Find where the given text appears and provide that cell's center as (x, y) coordinate. 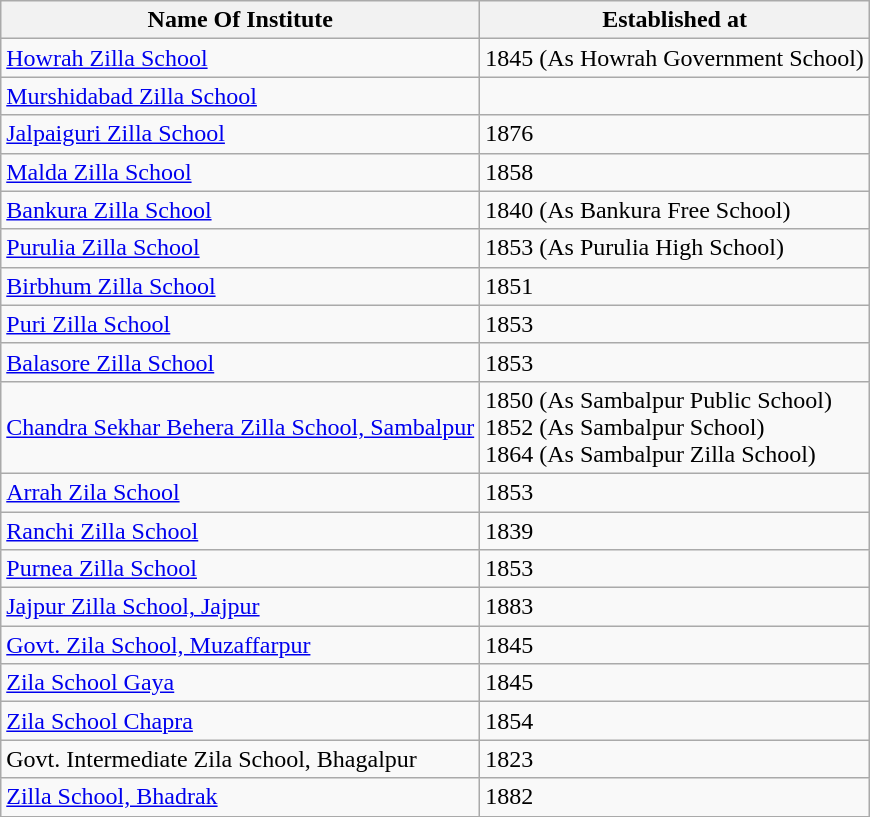
1823 (675, 759)
Arrah Zila School (240, 492)
Balasore Zilla School (240, 362)
Howrah Zilla School (240, 58)
Jalpaiguri Zilla School (240, 134)
Bankura Zilla School (240, 210)
Name Of Institute (240, 20)
1883 (675, 607)
Govt. Zila School, Muzaffarpur (240, 645)
Zilla School, Bhadrak (240, 797)
Established at (675, 20)
1854 (675, 721)
Zila School Chapra (240, 721)
1839 (675, 531)
1851 (675, 286)
Birbhum Zilla School (240, 286)
Malda Zilla School (240, 172)
Jajpur Zilla School, Jajpur (240, 607)
1853 (As Purulia High School) (675, 248)
Purulia Zilla School (240, 248)
Murshidabad Zilla School (240, 96)
Puri Zilla School (240, 324)
Zila School Gaya (240, 683)
Govt. Intermediate Zila School, Bhagalpur (240, 759)
1850 (As Sambalpur Public School)1852 (As Sambalpur School)1864 (As Sambalpur Zilla School) (675, 427)
Chandra Sekhar Behera Zilla School, Sambalpur (240, 427)
1858 (675, 172)
Purnea Zilla School (240, 569)
Ranchi Zilla School (240, 531)
1876 (675, 134)
1882 (675, 797)
1840 (As Bankura Free School) (675, 210)
1845 (As Howrah Government School) (675, 58)
